Identify which cell holds the provided text, then report its [X, Y] central coordinate. 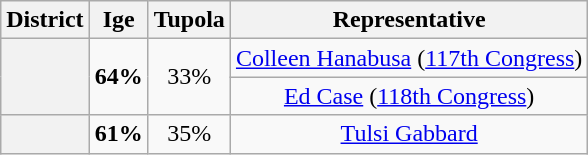
Colleen Hanabusa (117th Congress) [408, 58]
33% [189, 77]
61% [118, 134]
Ige [118, 20]
Representative [408, 20]
Tupola [189, 20]
District [45, 20]
Ed Case (118th Congress) [408, 96]
Tulsi Gabbard [408, 134]
64% [118, 77]
35% [189, 134]
